Output the (X, Y) coordinate of the center of the cell containing the given text.  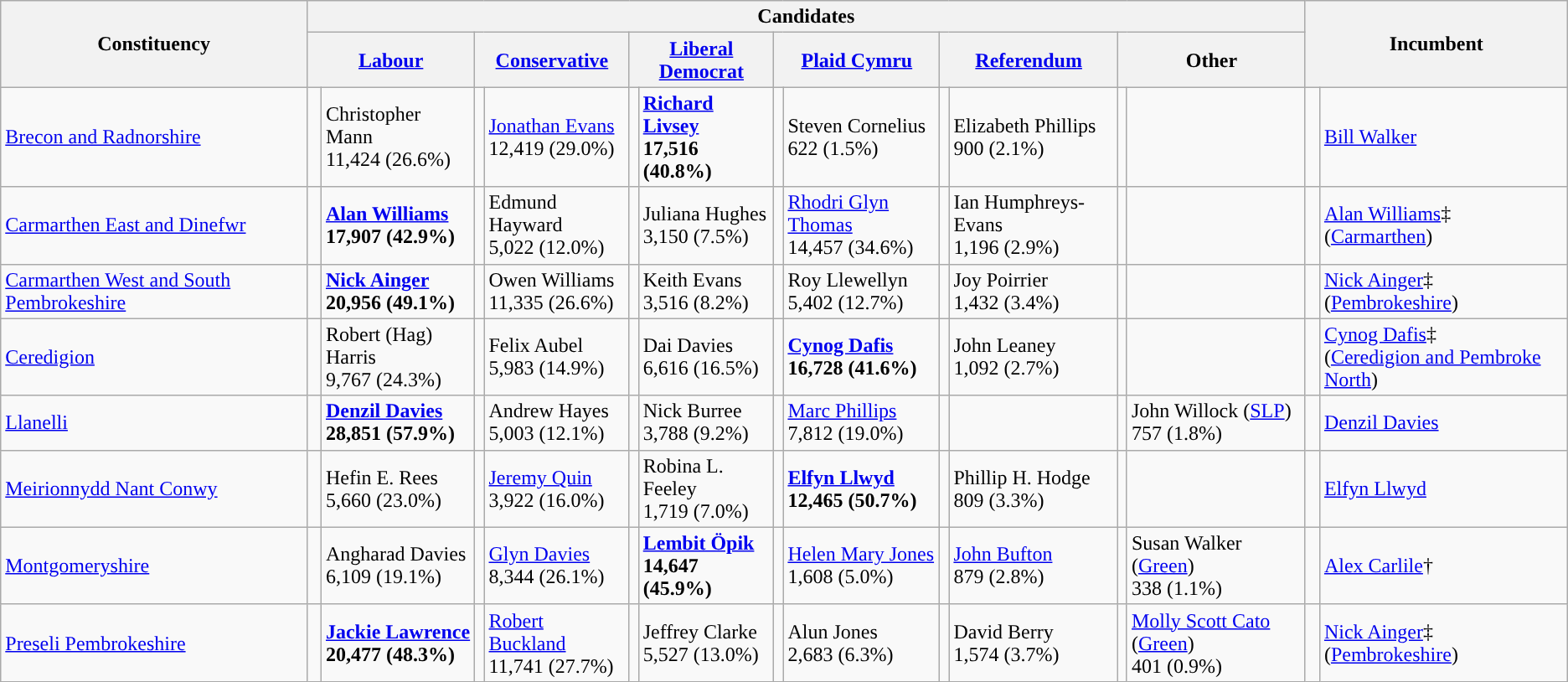
Candidates (806, 17)
Carmarthen West and South Pembrokeshire (154, 292)
Keith Evans3,516 (8.2%) (706, 292)
Owen Williams11,335 (26.6%) (556, 292)
Other (1211, 60)
Liberal Democrat (702, 60)
Jackie Lawrence20,477 (48.3%) (397, 643)
John Willock (SLP)757 (1.8%) (1216, 422)
Llanelli (154, 422)
Lembit Öpik14,647 (45.9%) (706, 566)
Hefin E. Rees5,660 (23.0%) (397, 488)
Plaid Cymru (857, 60)
Referendum (1029, 60)
Juliana Hughes3,150 (7.5%) (706, 225)
Brecon and Radnorshire (154, 137)
Montgomeryshire (154, 566)
Angharad Davies6,109 (19.1%) (397, 566)
Robert Buckland11,741 (27.7%) (556, 643)
Robert (Hag) Harris9,767 (24.3%) (397, 357)
Marc Phillips7,812 (19.0%) (861, 422)
Alun Jones2,683 (6.3%) (861, 643)
Roy Llewellyn5,402 (12.7%) (861, 292)
Christopher Mann11,424 (26.6%) (397, 137)
Helen Mary Jones1,608 (5.0%) (861, 566)
Jonathan Evans12,419 (29.0%) (556, 137)
Joy Poirrier1,432 (3.4%) (1034, 292)
Glyn Davies8,344 (26.1%) (556, 566)
Molly Scott Cato (Green)401 (0.9%) (1216, 643)
Elizabeth Phillips900 (2.1%) (1034, 137)
Rhodri Glyn Thomas14,457 (34.6%) (861, 225)
Denzil Davies28,851 (57.9%) (397, 422)
Jeremy Quin3,922 (16.0%) (556, 488)
Andrew Hayes5,003 (12.1%) (556, 422)
Richard Livsey17,516 (40.8%) (706, 137)
John Bufton879 (2.8%) (1034, 566)
Alan Williams17,907 (42.9%) (397, 225)
Susan Walker (Green)338 (1.1%) (1216, 566)
Cynog Dafis16,728 (41.6%) (861, 357)
Alex Carlile† (1443, 566)
Ceredigion (154, 357)
David Berry1,574 (3.7%) (1034, 643)
Nick Burree3,788 (9.2%) (706, 422)
Bill Walker (1443, 137)
Alan Williams‡(Carmarthen) (1443, 225)
Steven Cornelius622 (1.5%) (861, 137)
Conservative (552, 60)
Meirionnydd Nant Conwy (154, 488)
Denzil Davies (1443, 422)
John Leaney1,092 (2.7%) (1034, 357)
Elfyn Llwyd12,465 (50.7%) (861, 488)
Carmarthen East and Dinefwr (154, 225)
Ian Humphreys-Evans1,196 (2.9%) (1034, 225)
Preseli Pembrokeshire (154, 643)
Labour (390, 60)
Nick Ainger20,956 (49.1%) (397, 292)
Edmund Hayward5,022 (12.0%) (556, 225)
Cynog Dafis‡(Ceredigion and Pembroke North) (1443, 357)
Robina L. Feeley1,719 (7.0%) (706, 488)
Dai Davies6,616 (16.5%) (706, 357)
Elfyn Llwyd (1443, 488)
Jeffrey Clarke5,527 (13.0%) (706, 643)
Phillip H. Hodge809 (3.3%) (1034, 488)
Incumbent (1436, 44)
Felix Aubel5,983 (14.9%) (556, 357)
Constituency (154, 44)
